Search for the cell housing the specified text and yield its (X, Y) center coordinate. 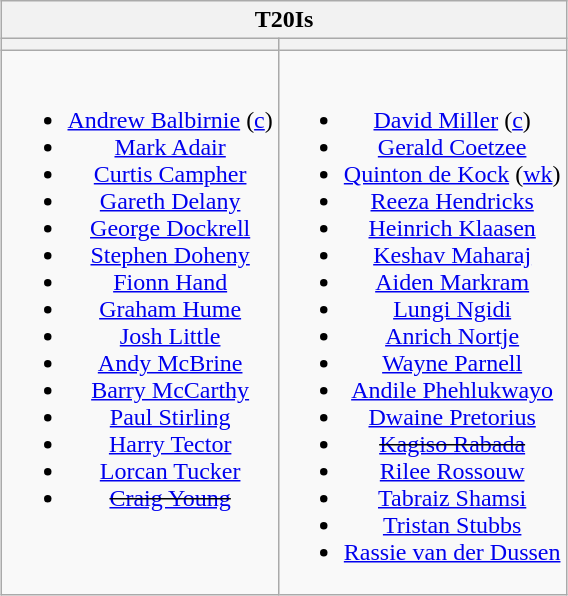
T20Is (284, 20)
